Output the (X, Y) coordinate of the center of the cell containing the given text.  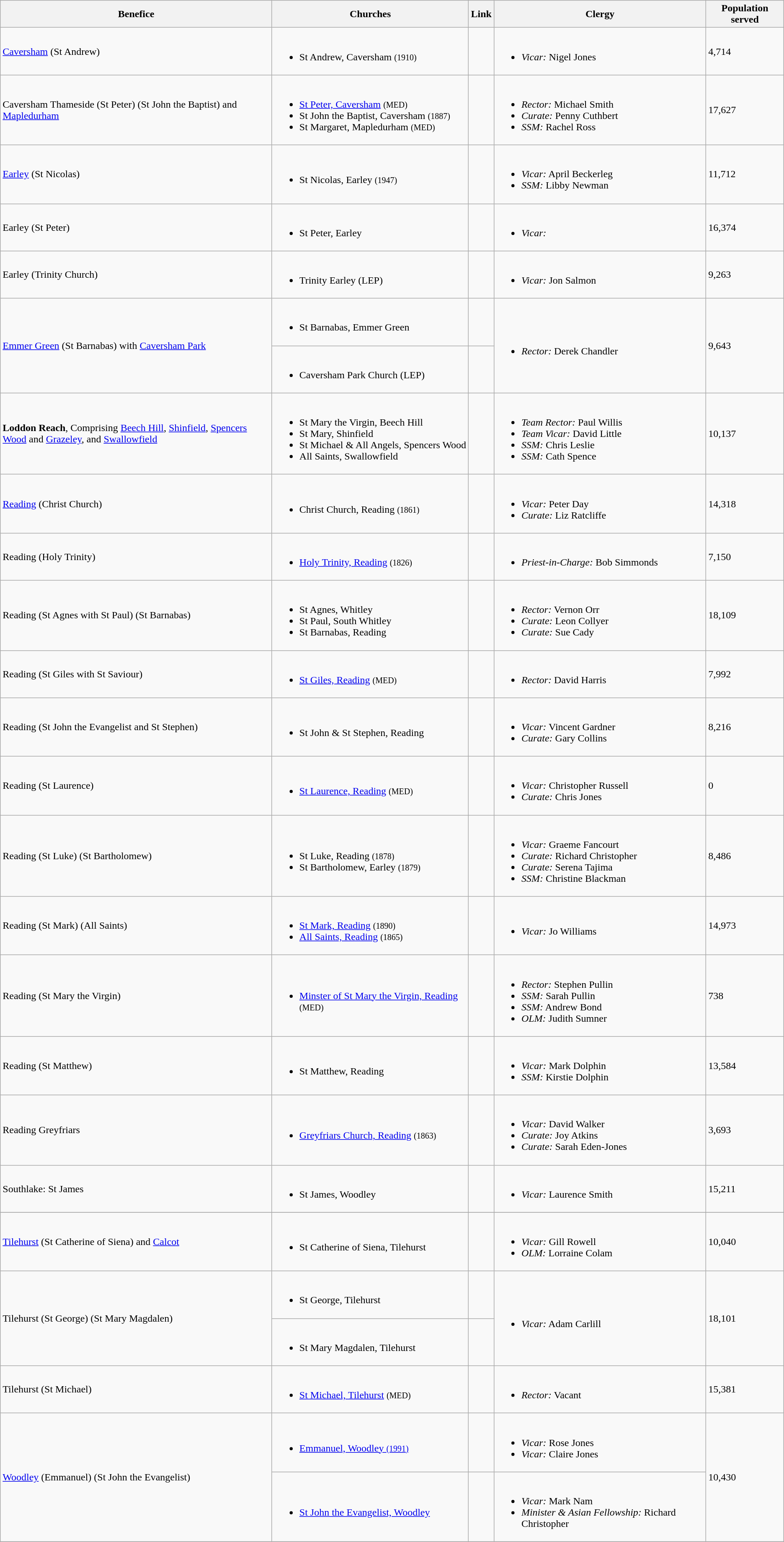
Emmer Green (St Barnabas) with Caversham Park (137, 346)
Earley (St Peter) (137, 227)
St Laurence, Reading (MED) (370, 786)
14,318 (745, 504)
Population served (745, 14)
Vicar: Vincent GardnerCurate: Gary Collins (600, 727)
St John the Evangelist, Woodley (370, 1506)
St Luke, Reading (1878)St Bartholomew, Earley (1879) (370, 856)
11,712 (745, 174)
Reading Greyfriars (137, 1130)
St Giles, Reading (MED) (370, 674)
St Catherine of Siena, Tilehurst (370, 1242)
Minster of St Mary the Virgin, Reading (MED) (370, 996)
17,627 (745, 110)
7,150 (745, 556)
Vicar: Adam Carlill (600, 1318)
Earley (Trinity Church) (137, 275)
Earley (St Nicolas) (137, 174)
Reading (St Agnes with St Paul) (St Barnabas) (137, 615)
8,486 (745, 856)
Vicar: Christopher RussellCurate: Chris Jones (600, 786)
Reading (St Matthew) (137, 1066)
Vicar: Jo Williams (600, 926)
Tilehurst (St Michael) (137, 1389)
0 (745, 786)
13,584 (745, 1066)
3,693 (745, 1130)
St Mark, Reading (1890)All Saints, Reading (1865) (370, 926)
St Peter, Caversham (MED)St John the Baptist, Caversham (1887)St Margaret, Mapledurham (MED) (370, 110)
7,992 (745, 674)
Christ Church, Reading (1861) (370, 504)
14,973 (745, 926)
Priest-in-Charge: Bob Simmonds (600, 556)
St Mary Magdalen, Tilehurst (370, 1342)
18,109 (745, 615)
Vicar: Mark DolphinSSM: Kirstie Dolphin (600, 1066)
St Matthew, Reading (370, 1066)
10,137 (745, 434)
St Peter, Earley (370, 227)
8,216 (745, 727)
Vicar: Jon Salmon (600, 275)
Loddon Reach, Comprising Beech Hill, Shinfield, Spencers Wood and Grazeley, and Swallowfield (137, 434)
Rector: Vernon OrrCurate: Leon CollyerCurate: Sue Cady (600, 615)
Team Rector: Paul WillisTeam Vicar: David LittleSSM: Chris LeslieSSM: Cath Spence (600, 434)
Southlake: St James (137, 1189)
Reading (St Mark) (All Saints) (137, 926)
Rector: Vacant (600, 1389)
Woodley (Emmanuel) (St John the Evangelist) (137, 1477)
Churches (370, 14)
Reading (St Laurence) (137, 786)
10,040 (745, 1242)
Rector: Derek Chandler (600, 346)
4,714 (745, 51)
Tilehurst (St Catherine of Siena) and Calcot (137, 1242)
Vicar: Nigel Jones (600, 51)
St Mary the Virgin, Beech HillSt Mary, ShinfieldSt Michael & All Angels, Spencers WoodAll Saints, Swallowfield (370, 434)
Reading (Holy Trinity) (137, 556)
Rector: Michael SmithCurate: Penny CuthbertSSM: Rachel Ross (600, 110)
Caversham Thameside (St Peter) (St John the Baptist) and Mapledurham (137, 110)
Clergy (600, 14)
St Agnes, WhitleySt Paul, South WhitleySt Barnabas, Reading (370, 615)
18,101 (745, 1318)
Vicar: Gill RowellOLM: Lorraine Colam (600, 1242)
Reading (St Giles with St Saviour) (137, 674)
Vicar: Graeme FancourtCurate: Richard ChristopherCurate: Serena TajimaSSM: Christine Blackman (600, 856)
Reading (St Mary the Virgin) (137, 996)
9,263 (745, 275)
Caversham Park Church (LEP) (370, 369)
Vicar: Peter DayCurate: Liz Ratcliffe (600, 504)
9,643 (745, 346)
15,381 (745, 1389)
St George, Tilehurst (370, 1294)
St Nicolas, Earley (1947) (370, 174)
Vicar: (600, 227)
Rector: David Harris (600, 674)
Reading (St Luke) (St Bartholomew) (137, 856)
Emmanuel, Woodley (1991) (370, 1442)
St Andrew, Caversham (1910) (370, 51)
16,374 (745, 227)
Vicar: Laurence Smith (600, 1189)
Vicar: Rose JonesVicar: Claire Jones (600, 1442)
Tilehurst (St George) (St Mary Magdalen) (137, 1318)
Link (481, 14)
Reading (St John the Evangelist and St Stephen) (137, 727)
Trinity Earley (LEP) (370, 275)
Vicar: April BeckerlegSSM: Libby Newman (600, 174)
Reading (Christ Church) (137, 504)
738 (745, 996)
Vicar: David WalkerCurate: Joy AtkinsCurate: Sarah Eden-Jones (600, 1130)
Greyfriars Church, Reading (1863) (370, 1130)
Caversham (St Andrew) (137, 51)
Vicar: Mark NamMinister & Asian Fellowship: Richard Christopher (600, 1506)
St James, Woodley (370, 1189)
15,211 (745, 1189)
St John & St Stephen, Reading (370, 727)
Rector: Stephen PullinSSM: Sarah PullinSSM: Andrew BondOLM: Judith Sumner (600, 996)
St Barnabas, Emmer Green (370, 322)
Holy Trinity, Reading (1826) (370, 556)
Benefice (137, 14)
St Michael, Tilehurst (MED) (370, 1389)
10,430 (745, 1477)
